Extract the (X, Y) coordinate from the center of the cell holding the provided text.  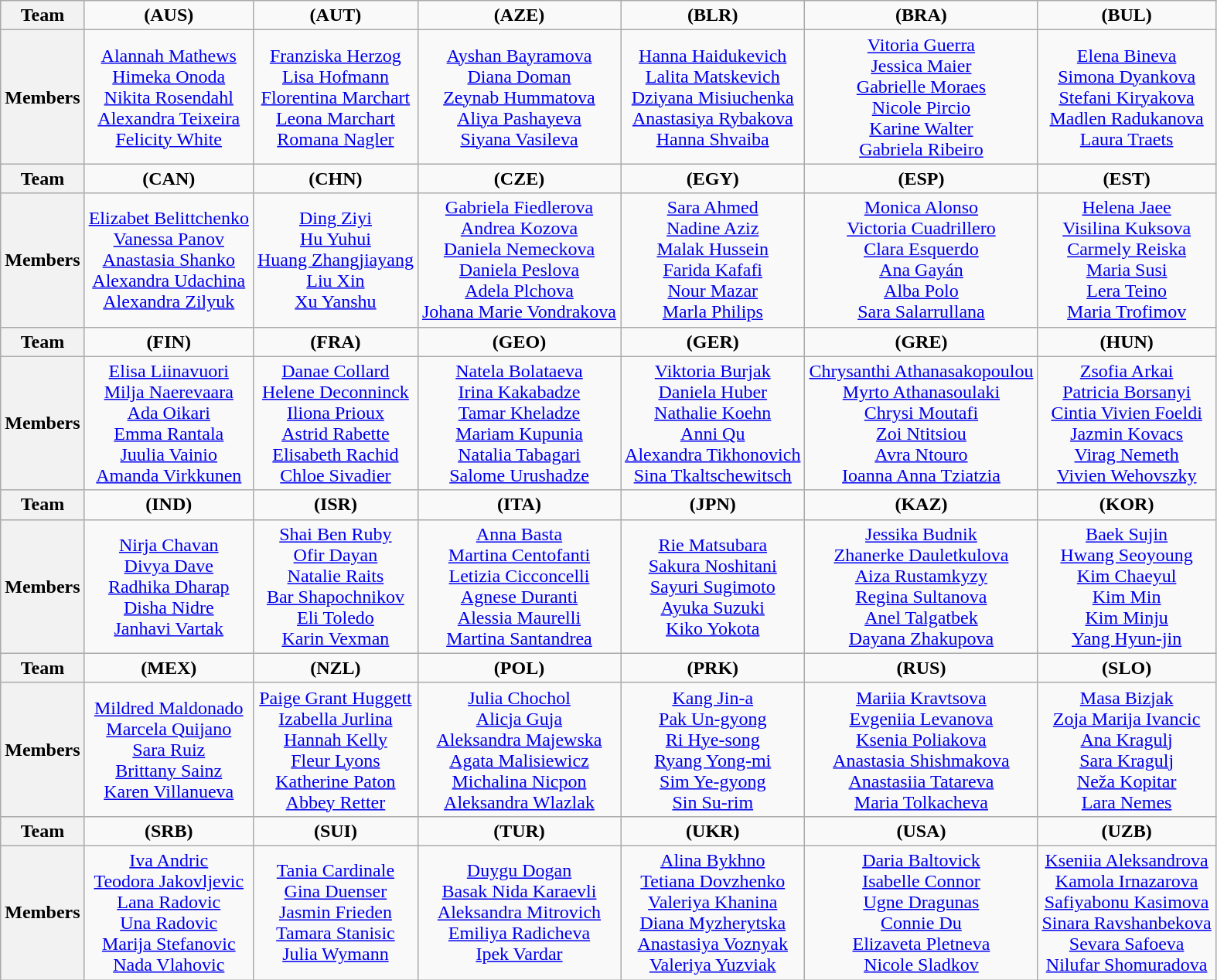
(AUT) (336, 15)
Elena BinevaSimona DyankovaStefani KiryakovaMadlen RadukanovaLaura Traets (1127, 97)
Zsofia Arkai Patricia Borsanyi Cintia Vivien Foeldi Jazmin Kovacs Virag Nemeth Vivien Wehovszky (1127, 424)
Chrysanthi Athanasakopoulou Myrto Athanasoulaki Chrysi Moutafi Zoi Ntitsiou Avra Ntouro Ioanna Anna Tziatzia (922, 424)
Julia Chochol Alicja Guja Aleksandra Majewska Agata Malisiewicz Michalina Nicpon Aleksandra Wlazlak (519, 750)
(ITA) (519, 505)
(MEX) (169, 668)
(UZB) (1127, 831)
(HUN) (1127, 342)
Franziska HerzogLisa HofmannFlorentina MarchartLeona MarchartRomana Nagler (336, 97)
Shai Ben Ruby Ofir Dayan Natalie Raits Bar Shapochnikov Eli Toledo Karin Vexman (336, 586)
Alannah Mathews Himeka OnodaNikita RosendahlAlexandra TeixeiraFelicity White (169, 97)
Danae Collard Helene Deconninck Iliona Prioux Astrid Rabette Elisabeth Rachid Chloe Sivadier (336, 424)
Daria Baltovick Isabelle Connor Ugne Dragunas Connie Du Elizaveta Pletneva Nicole Sladkov (922, 912)
Iva AndricTeodora JakovljevicLana RadovicUna RadovicMarija StefanovicNada Vlahovic (169, 912)
(KOR) (1127, 505)
(SLO) (1127, 668)
Paige Grant Huggett Izabella Jurlina Hannah Kelly Fleur Lyons Katherine Paton Abbey Retter (336, 750)
Natela Bolataeva Irina Kakabadze Tamar Kheladze Mariam Kupunia Natalia Tabagari Salome Urushadze (519, 424)
(USA) (922, 831)
(UKR) (713, 831)
(POL) (519, 668)
(NZL) (336, 668)
(ISR) (336, 505)
Rie Matsubara Sakura Noshitani Sayuri Sugimoto Ayuka Suzuki Kiko Yokota (713, 586)
(SUI) (336, 831)
(RUS) (922, 668)
Anna Basta Martina Centofanti Letizia Cicconcelli Agnese Duranti Alessia Maurelli Martina Santandrea (519, 586)
Hanna HaidukevichLalita MatskevichDziyana MisiuchenkaAnastasiya RybakovaHanna Shvaiba (713, 97)
(KAZ) (922, 505)
(AUS) (169, 15)
(FIN) (169, 342)
(GEO) (519, 342)
Helena JaeeVisilina KuksovaCarmely ReiskaMaria SusiLera TeinoMaria Trofimov (1127, 260)
(CAN) (169, 179)
Masa Bizjak Zoja Marija Ivancic Ana Kragulj Sara Kragulj Neža Kopitar Lara Nemes (1127, 750)
Elizabet Belittchenko Vanessa PanovAnastasia ShankoAlexandra UdachinaAlexandra Zilyuk (169, 260)
Kang Jin-a Pak Un-gyong Ri Hye-song Ryang Yong-mi Sim Ye-gyong Sin Su-rim (713, 750)
(GER) (713, 342)
(GRE) (922, 342)
(FRA) (336, 342)
Jessika Budnik Zhanerke Dauletkulova Aiza Rustamkyzy Regina Sultanova Anel Talgatbek Dayana Zhakupova (922, 586)
Gabriela FiedlerovaAndrea KozovaDaniela NemeckovaDaniela PeslovaAdela PlchovaJohana Marie Vondrakova (519, 260)
(CZE) (519, 179)
(PRK) (713, 668)
(TUR) (519, 831)
Mildred MaldonadoMarcela QuijanoSara RuizBrittany SainzKaren Villanueva (169, 750)
(CHN) (336, 179)
(BRA) (922, 15)
Baek Sujin Hwang Seoyoung Kim Chaeyul Kim Min Kim Minju Yang Hyun-jin (1127, 586)
(ESP) (922, 179)
(EST) (1127, 179)
Sara AhmedNadine AzizMalak HusseinFarida KafafiNour MazarMarla Philips (713, 260)
(EGY) (713, 179)
Duygu Dogan Basak Nida Karaevli Aleksandra Mitrovich Emiliya Radicheva Ipek Vardar (519, 912)
Mariia Kravtsova Evgeniia Levanova Ksenia Poliakova Anastasia Shishmakova Anastasiia Tatareva Maria Tolkacheva (922, 750)
Ayshan BayramovaDiana DomanZeynab HummatovaAliya PashayevaSiyana Vasileva (519, 97)
Vitoria GuerraJessica MaierGabrielle MoraesNicole PircioKarine WalterGabriela Ribeiro (922, 97)
Tania Cardinale Gina Duenser Jasmin Frieden Tamara Stanisic Julia Wymann (336, 912)
Viktoria Burjak Daniela Huber Nathalie Koehn Anni Qu Alexandra Tikhonovich Sina Tkaltschewitsch (713, 424)
Alina Bykhno Tetiana Dovzhenko Valeriya Khanina Diana Myzherytska Anastasiya Voznyak Valeriya Yuzviak (713, 912)
(JPN) (713, 505)
Monica AlonsoVictoria CuadrilleroClara EsquerdoAna GayánAlba PoloSara Salarrullana (922, 260)
Elisa Liinavuori Milja NaerevaaraAda OikariEmma RantalaJuulia VainioAmanda Virkkunen (169, 424)
(AZE) (519, 15)
Nirja ChavanDivya DaveRadhika DharapDisha NidreJanhavi Vartak (169, 586)
(IND) (169, 505)
(BLR) (713, 15)
(BUL) (1127, 15)
Kseniia Aleksandrova Kamola Irnazarova Safiyabonu Kasimova Sinara Ravshanbekova Sevara Safoeva Nilufar Shomuradova (1127, 912)
(SRB) (169, 831)
Ding ZiyiHu YuhuiHuang ZhangjiayangLiu XinXu Yanshu (336, 260)
